Capture the cell that displays the provided text and extract its [X, Y] central coordinate. 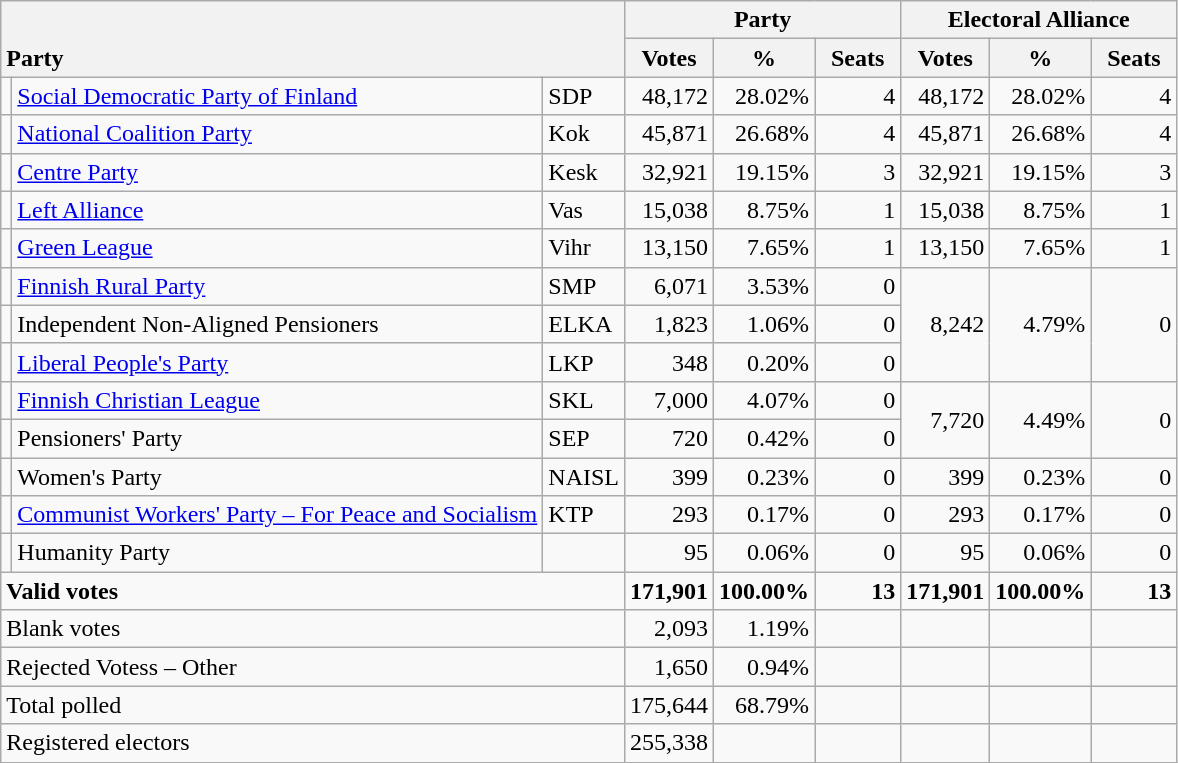
Vihr [584, 248]
SDP [584, 96]
0.20% [764, 362]
Liberal People's Party [278, 362]
Rejected Votess – Other [313, 667]
2,093 [668, 629]
Kok [584, 134]
Blank votes [313, 629]
6,071 [668, 286]
Kesk [584, 172]
175,644 [668, 705]
348 [668, 362]
720 [668, 438]
68.79% [764, 705]
8,242 [946, 324]
Registered electors [313, 743]
1,823 [668, 324]
7,720 [946, 419]
Communist Workers' Party – For Peace and Socialism [278, 515]
1,650 [668, 667]
Social Democratic Party of Finland [278, 96]
Finnish Christian League [278, 400]
SMP [584, 286]
KTP [584, 515]
Valid votes [313, 591]
4.49% [1040, 419]
1.06% [764, 324]
National Coalition Party [278, 134]
LKP [584, 362]
NAISL [584, 477]
Total polled [313, 705]
4.79% [1040, 324]
1.19% [764, 629]
Independent Non-Aligned Pensioners [278, 324]
Centre Party [278, 172]
0.94% [764, 667]
Finnish Rural Party [278, 286]
SEP [584, 438]
4.07% [764, 400]
Green League [278, 248]
Vas [584, 210]
Left Alliance [278, 210]
ELKA [584, 324]
Pensioners' Party [278, 438]
Humanity Party [278, 553]
0.42% [764, 438]
7,000 [668, 400]
3.53% [764, 286]
Electoral Alliance [1039, 20]
255,338 [668, 743]
SKL [584, 400]
Women's Party [278, 477]
